For the text-containing cell, return its midpoint in [X, Y] coordinate format. 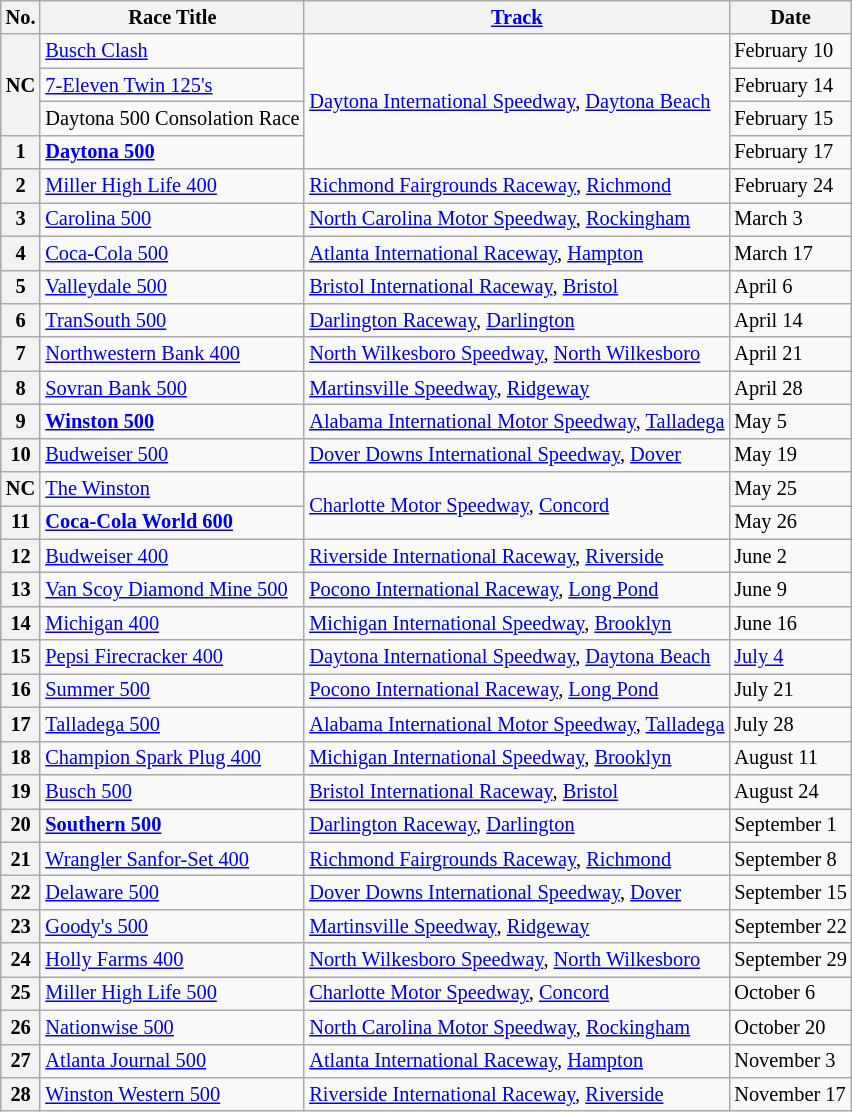
1 [21, 152]
February 10 [790, 51]
Talladega 500 [172, 724]
June 9 [790, 589]
August 11 [790, 758]
October 20 [790, 1027]
Budweiser 400 [172, 556]
No. [21, 17]
Track [516, 17]
Valleydale 500 [172, 287]
June 16 [790, 623]
4 [21, 253]
September 15 [790, 892]
July 21 [790, 690]
Budweiser 500 [172, 455]
Atlanta Journal 500 [172, 1061]
28 [21, 1094]
5 [21, 287]
Daytona 500 Consolation Race [172, 118]
Daytona 500 [172, 152]
17 [21, 724]
Busch Clash [172, 51]
14 [21, 623]
August 24 [790, 791]
Miller High Life 500 [172, 993]
Southern 500 [172, 825]
Summer 500 [172, 690]
September 22 [790, 926]
16 [21, 690]
September 1 [790, 825]
April 14 [790, 320]
Holly Farms 400 [172, 960]
April 28 [790, 388]
Champion Spark Plug 400 [172, 758]
November 17 [790, 1094]
Wrangler Sanfor-Set 400 [172, 859]
February 14 [790, 85]
Van Scoy Diamond Mine 500 [172, 589]
15 [21, 657]
September 29 [790, 960]
July 28 [790, 724]
9 [21, 421]
Winston Western 500 [172, 1094]
Carolina 500 [172, 219]
Coca-Cola World 600 [172, 522]
Northwestern Bank 400 [172, 354]
2 [21, 186]
27 [21, 1061]
26 [21, 1027]
6 [21, 320]
Winston 500 [172, 421]
3 [21, 219]
Busch 500 [172, 791]
Goody's 500 [172, 926]
11 [21, 522]
Pepsi Firecracker 400 [172, 657]
7-Eleven Twin 125's [172, 85]
20 [21, 825]
Nationwise 500 [172, 1027]
April 21 [790, 354]
May 26 [790, 522]
May 5 [790, 421]
February 17 [790, 152]
18 [21, 758]
Sovran Bank 500 [172, 388]
April 6 [790, 287]
June 2 [790, 556]
Michigan 400 [172, 623]
November 3 [790, 1061]
25 [21, 993]
May 25 [790, 489]
October 6 [790, 993]
21 [21, 859]
February 24 [790, 186]
Miller High Life 400 [172, 186]
May 19 [790, 455]
Coca-Cola 500 [172, 253]
September 8 [790, 859]
10 [21, 455]
7 [21, 354]
The Winston [172, 489]
Race Title [172, 17]
12 [21, 556]
24 [21, 960]
19 [21, 791]
TranSouth 500 [172, 320]
July 4 [790, 657]
March 17 [790, 253]
Date [790, 17]
February 15 [790, 118]
8 [21, 388]
13 [21, 589]
Delaware 500 [172, 892]
22 [21, 892]
March 3 [790, 219]
23 [21, 926]
